From the cell containing the given text, extract its center point as [x, y] coordinate. 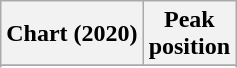
Chart (2020) [72, 34]
Peakposition [189, 34]
